Search for the cell housing the specified text and yield its (x, y) center coordinate. 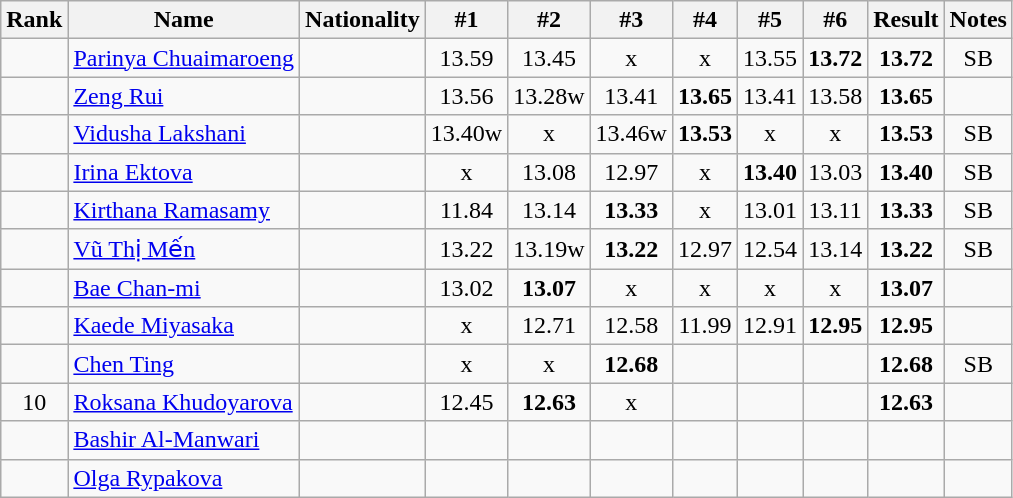
12.91 (770, 326)
11.84 (466, 210)
Vidusha Lakshani (184, 134)
13.58 (836, 96)
13.28w (549, 96)
Chen Ting (184, 364)
#2 (549, 20)
Vũ Thị Mến (184, 249)
13.45 (549, 58)
Parinya Chuaimaroeng (184, 58)
12.71 (549, 326)
13.46w (631, 134)
13.11 (836, 210)
#4 (704, 20)
Name (184, 20)
13.01 (770, 210)
Olga Rypakova (184, 478)
13.02 (466, 288)
#1 (466, 20)
Zeng Rui (184, 96)
13.03 (836, 172)
10 (34, 402)
#3 (631, 20)
Kirthana Ramasamy (184, 210)
13.40w (466, 134)
Result (906, 20)
13.56 (466, 96)
Bashir Al-Manwari (184, 440)
Kaede Miyasaka (184, 326)
Roksana Khudoyarova (184, 402)
13.59 (466, 58)
#5 (770, 20)
Notes (978, 20)
Irina Ektova (184, 172)
13.55 (770, 58)
13.19w (549, 249)
Bae Chan-mi (184, 288)
12.58 (631, 326)
Nationality (363, 20)
#6 (836, 20)
13.08 (549, 172)
11.99 (704, 326)
Rank (34, 20)
12.54 (770, 249)
12.45 (466, 402)
